Identify which cell holds the provided text, then report its (X, Y) central coordinate. 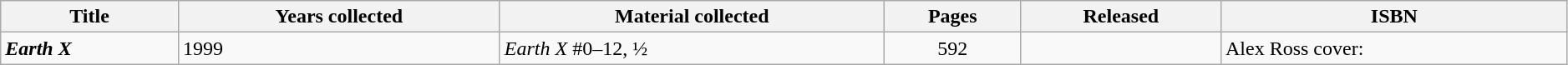
Pages (952, 17)
592 (952, 48)
Released (1121, 17)
Earth X (90, 48)
Earth X #0–12, ½ (692, 48)
ISBN (1393, 17)
Material collected (692, 17)
Title (90, 17)
Alex Ross cover: (1393, 48)
1999 (339, 48)
Years collected (339, 17)
